For the text-containing cell, return its midpoint in (x, y) coordinate format. 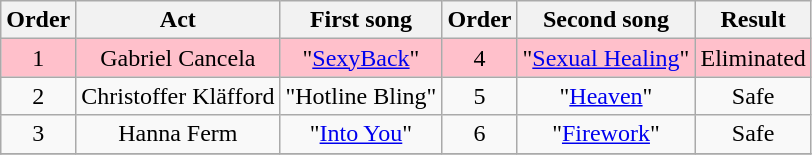
Second song (606, 20)
Gabriel Cancela (178, 58)
"Heaven" (606, 96)
First song (361, 20)
Act (178, 20)
Hanna Ferm (178, 134)
Eliminated (753, 58)
3 (38, 134)
"Into You" (361, 134)
"SexyBack" (361, 58)
5 (480, 96)
"Hotline Bling" (361, 96)
"Firework" (606, 134)
6 (480, 134)
1 (38, 58)
4 (480, 58)
Result (753, 20)
Christoffer Kläfford (178, 96)
2 (38, 96)
"Sexual Healing" (606, 58)
